Find where the given text appears and provide that cell's center as [X, Y] coordinate. 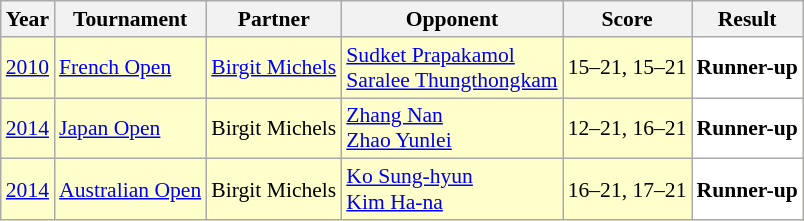
16–21, 17–21 [628, 190]
Tournament [130, 19]
Result [748, 19]
Japan Open [130, 128]
Partner [274, 19]
15–21, 15–21 [628, 68]
Australian Open [130, 190]
Sudket Prapakamol Saralee Thungthongkam [452, 68]
Score [628, 19]
Year [28, 19]
Ko Sung-hyun Kim Ha-na [452, 190]
2010 [28, 68]
Opponent [452, 19]
12–21, 16–21 [628, 128]
French Open [130, 68]
Zhang Nan Zhao Yunlei [452, 128]
